For the text-containing cell, return its midpoint in [x, y] coordinate format. 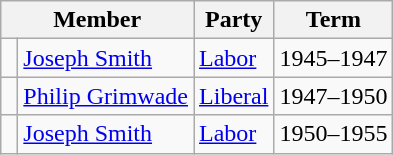
Member [98, 20]
1945–1947 [334, 58]
1947–1950 [334, 96]
1950–1955 [334, 134]
Philip Grimwade [106, 96]
Party [234, 20]
Liberal [234, 96]
Term [334, 20]
